Determine the (x, y) coordinate at the center of the cell enclosing the given text.  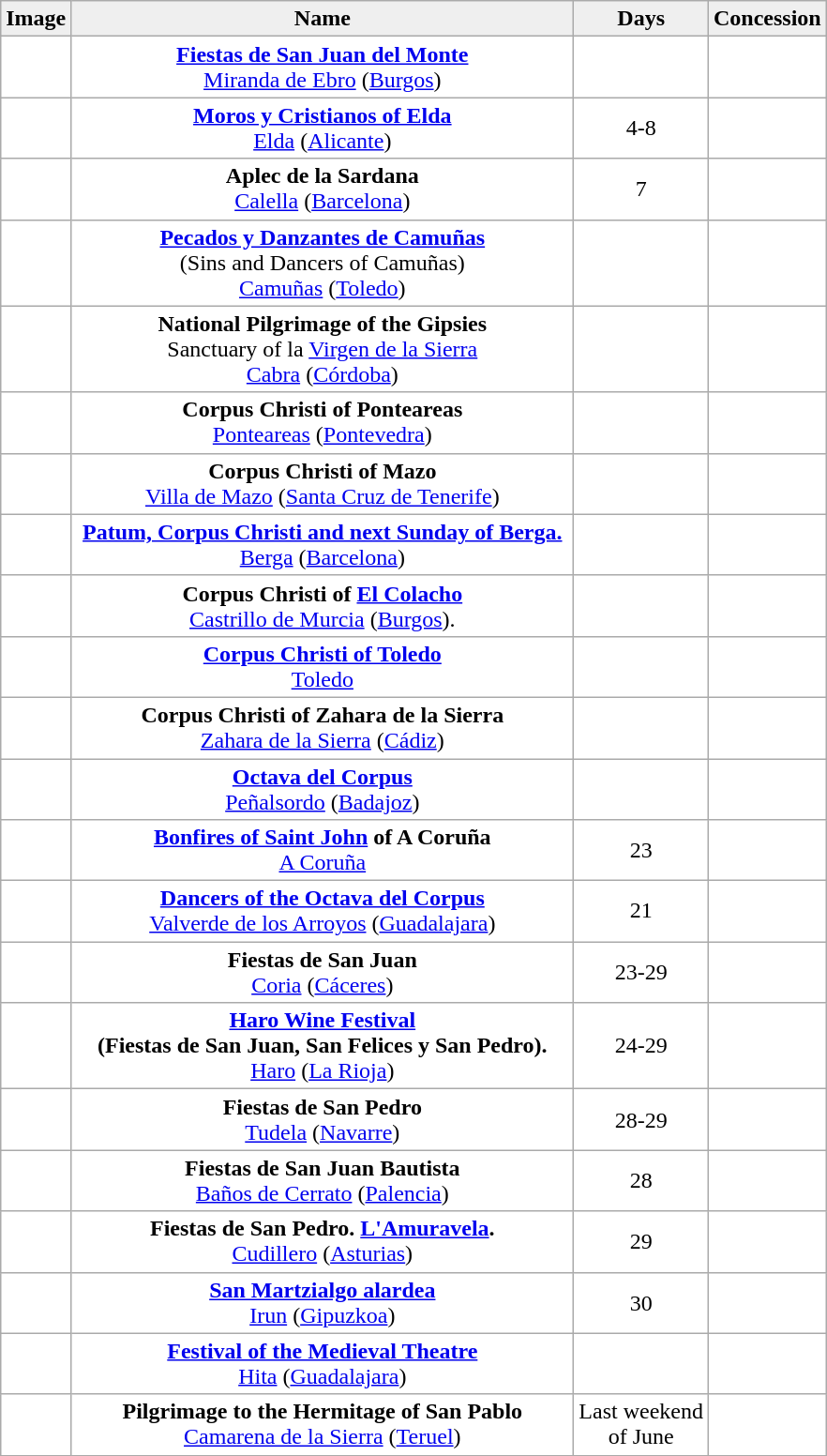
Fiestas de San Juan del Monte Miranda de Ebro (Burgos) (323, 68)
23-29 (641, 972)
21 (641, 912)
Days (641, 19)
Dancers of the Octava del CorpusValverde de los Arroyos (Guadalajara) (323, 912)
Patum, Corpus Christi and next Sunday of Berga.Berga (Barcelona) (323, 544)
4-8 (641, 128)
28 (641, 1180)
30 (641, 1302)
29 (641, 1242)
Corpus Christi of Zahara de la SierraZahara de la Sierra (Cádiz) (323, 728)
Fiestas de San JuanCoria (Cáceres) (323, 972)
San Martzialgo alardeaIrun (Gipuzkoa) (323, 1302)
Festival of the Medieval TheatreHita (Guadalajara) (323, 1364)
Pilgrimage to the Hermitage of San PabloCamarena de la Sierra (Teruel) (323, 1424)
Image (36, 19)
Fiestas de San Pedro. L'Amuravela.Cudillero (Asturias) (323, 1242)
28-29 (641, 1120)
Corpus Christi of El ColachoCastrillo de Murcia (Burgos). (323, 606)
Fiestas de San PedroTudela (Navarre) (323, 1120)
Corpus Christi of MazoVilla de Mazo (Santa Cruz de Tenerife) (323, 484)
Haro Wine Festival(Fiestas de San Juan, San Felices y San Pedro). Haro (La Rioja) (323, 1046)
Last weekendof June (641, 1424)
Pecados y Danzantes de Camuñas(Sins and Dancers of Camuñas)Camuñas (Toledo) (323, 263)
Concession (768, 19)
Corpus Christi of PonteareasPonteareas (Pontevedra) (323, 422)
Bonfires of Saint John of A CoruñaA Coruña (323, 850)
7 (641, 190)
Corpus Christi of ToledoToledo (323, 666)
24-29 (641, 1046)
Name (323, 19)
Aplec de la SardanaCalella (Barcelona) (323, 190)
Moros y Cristianos of EldaElda (Alicante) (323, 128)
Fiestas de San Juan BautistaBaños de Cerrato (Palencia) (323, 1180)
23 (641, 850)
National Pilgrimage of the GipsiesSanctuary of la Virgen de la SierraCabra (Córdoba) (323, 349)
Octava del CorpusPeñalsordo (Badajoz) (323, 788)
